Detect which cell encompasses the target text, then output its [x, y] center coordinate. 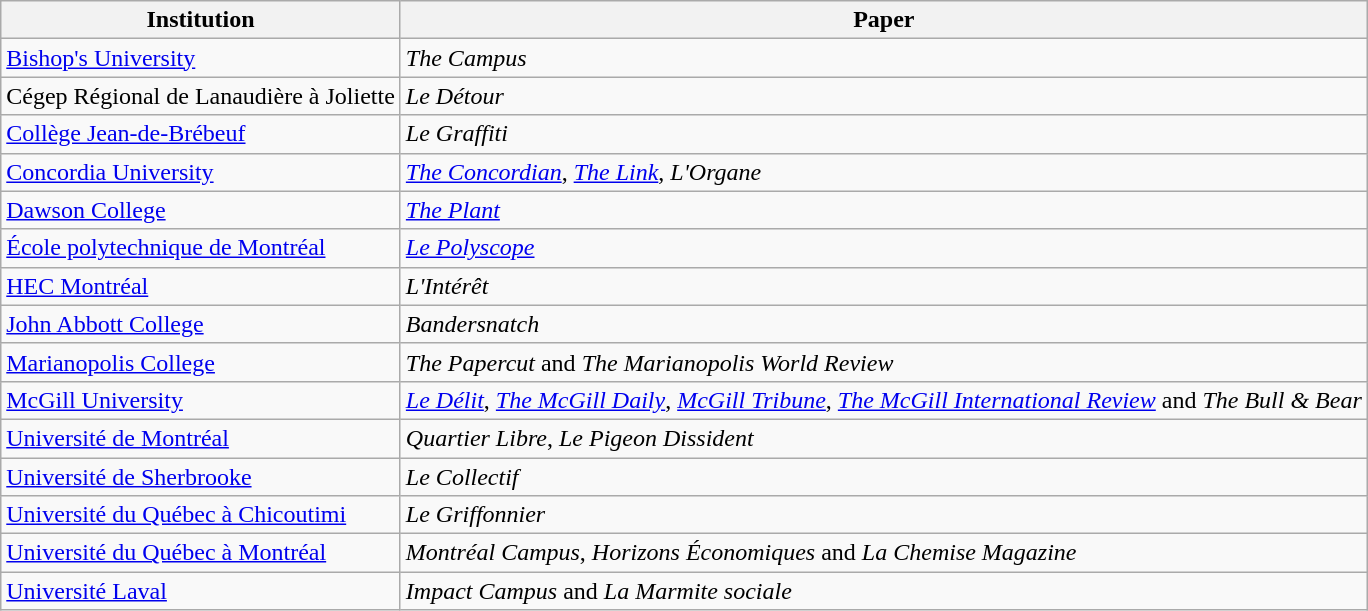
Université du Québec à Montréal [201, 553]
Université de Montréal [201, 438]
Cégep Régional de Lanaudière à Joliette [201, 96]
Collège Jean-de-Brébeuf [201, 134]
Université de Sherbrooke [201, 477]
Le Polyscope [884, 248]
Impact Campus and La Marmite sociale [884, 591]
Le Collectif [884, 477]
École polytechnique de Montréal [201, 248]
The Campus [884, 58]
HEC Montréal [201, 286]
Montréal Campus, Horizons Économiques and La Chemise Magazine [884, 553]
Dawson College [201, 210]
Université du Québec à Chicoutimi [201, 515]
Marianopolis College [201, 362]
The Plant [884, 210]
Le Délit, The McGill Daily, McGill Tribune, The McGill International Review and The Bull & Bear [884, 400]
Bandersnatch [884, 324]
Le Graffiti [884, 134]
Concordia University [201, 172]
The Concordian, The Link, L'Organe [884, 172]
Paper [884, 20]
Le Griffonnier [884, 515]
John Abbott College [201, 324]
Université Laval [201, 591]
Quartier Libre, Le Pigeon Dissident [884, 438]
Bishop's University [201, 58]
The Papercut and The Marianopolis World Review [884, 362]
L'Intérêt [884, 286]
McGill University [201, 400]
Le Détour [884, 96]
Institution [201, 20]
